Pinpoint the cell where the given text exists, returning its (X, Y) midpoint coordinate. 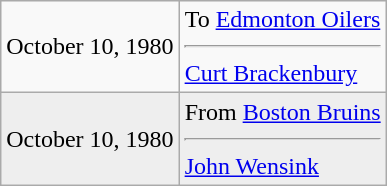
To Edmonton OilersCurt Brackenbury (282, 47)
From Boston BruinsJohn Wensink (282, 139)
